Detect which cell encompasses the target text, then output its [x, y] center coordinate. 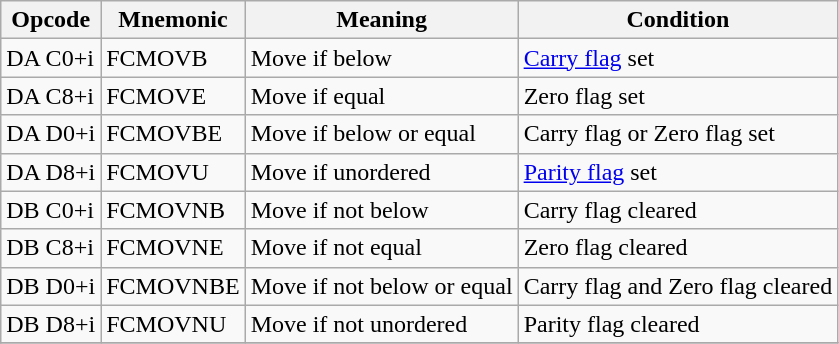
Move if unordered [382, 172]
FCMOVNE [173, 248]
FCMOVNU [173, 324]
DB C0+i [51, 210]
Meaning [382, 20]
DB C8+i [51, 248]
Move if equal [382, 96]
Move if not below or equal [382, 286]
FCMOVB [173, 58]
Carry flag cleared [678, 210]
Move if not unordered [382, 324]
FCMOVBE [173, 134]
DA D8+i [51, 172]
DA C8+i [51, 96]
DB D0+i [51, 286]
DA D0+i [51, 134]
Carry flag and Zero flag cleared [678, 286]
Move if below [382, 58]
Zero flag cleared [678, 248]
FCMOVNBE [173, 286]
Move if not equal [382, 248]
Mnemonic [173, 20]
FCMOVU [173, 172]
Move if not below [382, 210]
Carry flag set [678, 58]
Move if below or equal [382, 134]
Zero flag set [678, 96]
DB D8+i [51, 324]
FCMOVE [173, 96]
Carry flag or Zero flag set [678, 134]
Parity flag cleared [678, 324]
Condition [678, 20]
FCMOVNB [173, 210]
Opcode [51, 20]
DA C0+i [51, 58]
Parity flag set [678, 172]
